Detect which cell encompasses the target text, then output its [X, Y] center coordinate. 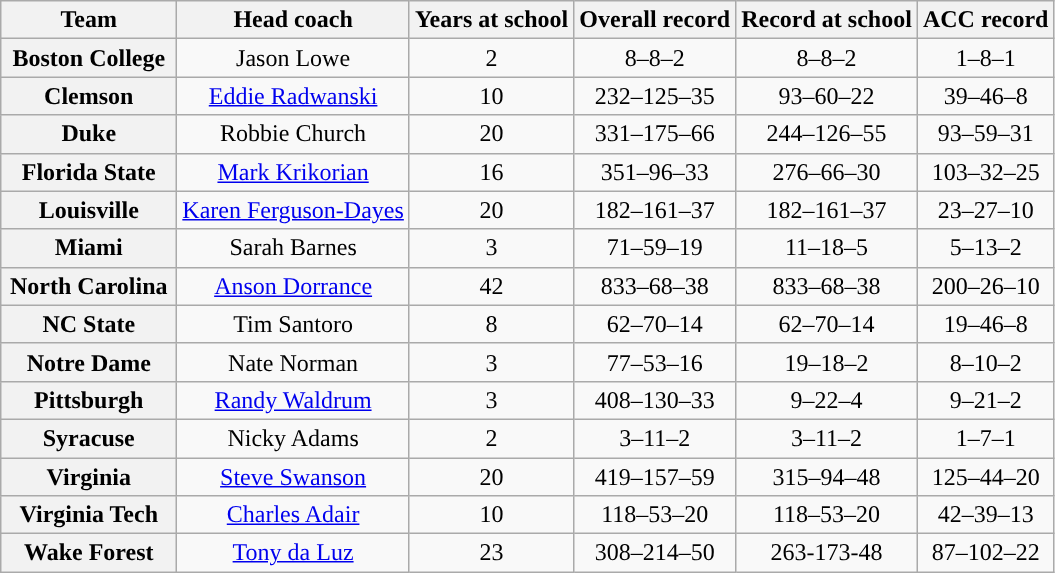
Nate Norman [294, 362]
408–130–33 [655, 400]
Miami [89, 248]
19–18–2 [827, 362]
Clemson [89, 96]
Sarah Barnes [294, 248]
9–22–4 [827, 400]
77–53–16 [655, 362]
93–60–22 [827, 96]
Mark Krikorian [294, 172]
Boston College [89, 58]
125–44–20 [986, 477]
93–59–31 [986, 134]
Duke [89, 134]
Syracuse [89, 438]
Charles Adair [294, 515]
42–39–13 [986, 515]
200–26–10 [986, 286]
Randy Waldrum [294, 400]
87–102–22 [986, 553]
Eddie Radwanski [294, 96]
ACC record [986, 20]
16 [491, 172]
23–27–10 [986, 210]
Tony da Luz [294, 553]
Overall record [655, 20]
Tim Santoro [294, 324]
5–13–2 [986, 248]
Karen Ferguson-Dayes [294, 210]
103–32–25 [986, 172]
39–46–8 [986, 96]
8–10–2 [986, 362]
Steve Swanson [294, 477]
North Carolina [89, 286]
8 [491, 324]
Years at school [491, 20]
Anson Dorrance [294, 286]
263-173-48 [827, 553]
232–125–35 [655, 96]
Wake Forest [89, 553]
315–94–48 [827, 477]
331–175–66 [655, 134]
1–8–1 [986, 58]
Louisville [89, 210]
1–7–1 [986, 438]
19–46–8 [986, 324]
71–59–19 [655, 248]
Florida State [89, 172]
11–18–5 [827, 248]
Robbie Church [294, 134]
NC State [89, 324]
Team [89, 20]
Pittsburgh [89, 400]
419–157–59 [655, 477]
351–96–33 [655, 172]
276–66–30 [827, 172]
Virginia Tech [89, 515]
Notre Dame [89, 362]
9–21–2 [986, 400]
Virginia [89, 477]
Head coach [294, 20]
244–126–55 [827, 134]
23 [491, 553]
42 [491, 286]
Jason Lowe [294, 58]
Nicky Adams [294, 438]
308–214–50 [655, 553]
Record at school [827, 20]
